For the text-containing cell, return its midpoint in [X, Y] coordinate format. 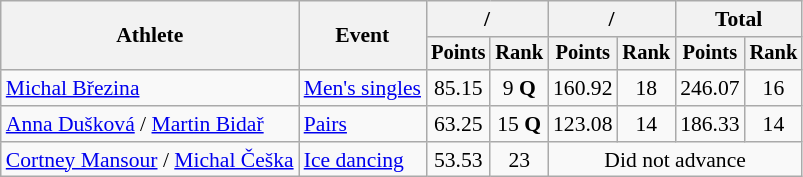
Michal Březina [150, 88]
Event [362, 36]
246.07 [710, 88]
Pairs [362, 124]
123.08 [582, 124]
160.92 [582, 88]
85.15 [458, 88]
15 Q [519, 124]
Anna Dušková / Martin Bidař [150, 124]
186.33 [710, 124]
63.25 [458, 124]
Men's singles [362, 88]
9 Q [519, 88]
Total [738, 19]
16 [774, 88]
18 [647, 88]
Athlete [150, 36]
